Locate the cell with the specified text and output its [X, Y] center coordinate. 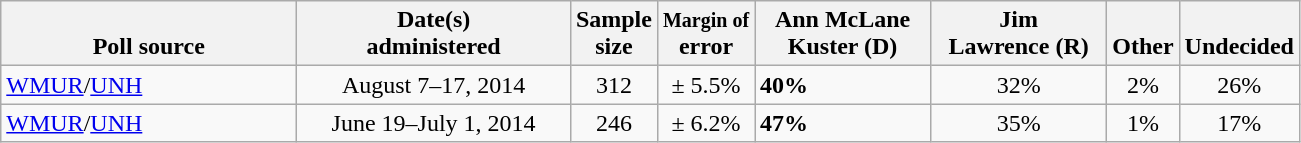
Samplesize [614, 34]
JimLawrence (R) [1019, 34]
17% [1239, 123]
26% [1239, 85]
± 5.5% [706, 85]
August 7–17, 2014 [434, 85]
40% [843, 85]
Other [1143, 34]
± 6.2% [706, 123]
246 [614, 123]
35% [1019, 123]
32% [1019, 85]
Poll source [149, 34]
June 19–July 1, 2014 [434, 123]
312 [614, 85]
2% [1143, 85]
1% [1143, 123]
Ann McLaneKuster (D) [843, 34]
Margin oferror [706, 34]
Undecided [1239, 34]
47% [843, 123]
Date(s)administered [434, 34]
